Locate the cell with the specified text and output its [X, Y] center coordinate. 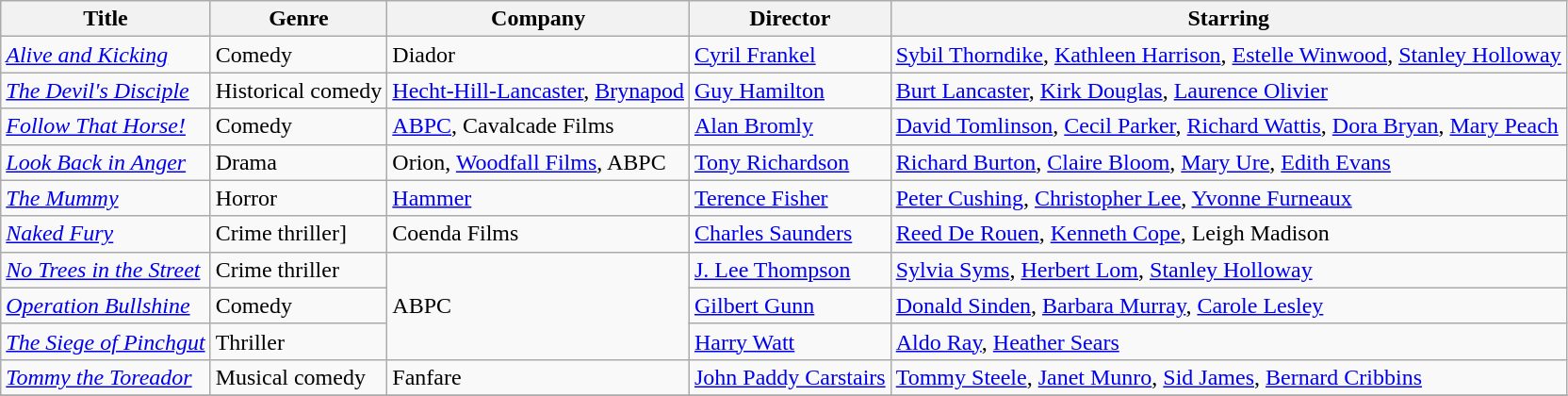
Reed De Rouen, Kenneth Cope, Leigh Madison [1229, 234]
Burt Lancaster, Kirk Douglas, Laurence Olivier [1229, 91]
The Siege of Pinchgut [106, 341]
Look Back in Anger [106, 162]
Director [790, 19]
Tony Richardson [790, 162]
Alive and Kicking [106, 55]
Donald Sinden, Barbara Murray, Carole Lesley [1229, 305]
ABPC [539, 305]
Tommy Steele, Janet Munro, Sid James, Bernard Cribbins [1229, 377]
Hecht-Hill-Lancaster, Brynapod [539, 91]
Gilbert Gunn [790, 305]
Aldo Ray, Heather Sears [1229, 341]
Historical comedy [299, 91]
Alan Bromly [790, 126]
Harry Watt [790, 341]
The Mummy [106, 198]
David Tomlinson, Cecil Parker, Richard Wattis, Dora Bryan, Mary Peach [1229, 126]
Title [106, 19]
Crime thriller] [299, 234]
Charles Saunders [790, 234]
Sybil Thorndike, Kathleen Harrison, Estelle Winwood, Stanley Holloway [1229, 55]
Musical comedy [299, 377]
ABPC, Cavalcade Films [539, 126]
Diador [539, 55]
Cyril Frankel [790, 55]
John Paddy Carstairs [790, 377]
No Trees in the Street [106, 270]
Guy Hamilton [790, 91]
Terence Fisher [790, 198]
Fanfare [539, 377]
Sylvia Syms, Herbert Lom, Stanley Holloway [1229, 270]
Operation Bullshine [106, 305]
Richard Burton, Claire Bloom, Mary Ure, Edith Evans [1229, 162]
Follow That Horse! [106, 126]
Crime thriller [299, 270]
Naked Fury [106, 234]
Drama [299, 162]
Starring [1229, 19]
The Devil's Disciple [106, 91]
Horror [299, 198]
J. Lee Thompson [790, 270]
Thriller [299, 341]
Genre [299, 19]
Company [539, 19]
Hammer [539, 198]
Orion, Woodfall Films, ABPC [539, 162]
Peter Cushing, Christopher Lee, Yvonne Furneaux [1229, 198]
Tommy the Toreador [106, 377]
Coenda Films [539, 234]
